Pinpoint the cell where the given text exists, returning its (x, y) midpoint coordinate. 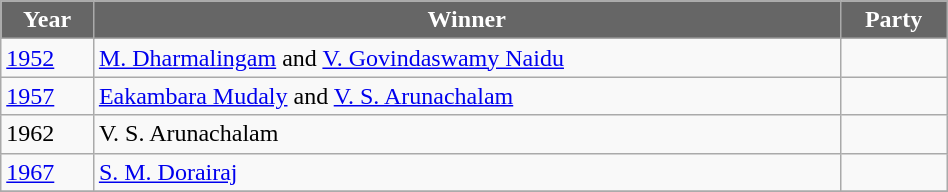
Year (48, 20)
1957 (48, 96)
M. Dharmalingam and V. Govindaswamy Naidu (466, 58)
1967 (48, 172)
S. M. Dorairaj (466, 172)
1962 (48, 134)
1952 (48, 58)
Party (894, 20)
V. S. Arunachalam (466, 134)
Eakambara Mudaly and V. S. Arunachalam (466, 96)
Winner (466, 20)
